For the text-containing cell, return its midpoint in (x, y) coordinate format. 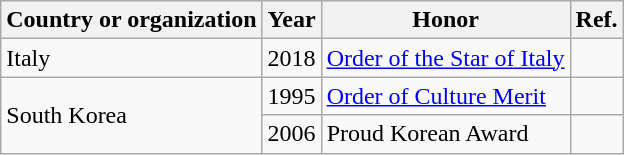
Honor (446, 20)
2006 (292, 134)
Country or organization (132, 20)
1995 (292, 96)
Ref. (596, 20)
Italy (132, 58)
2018 (292, 58)
Order of Culture Merit (446, 96)
Year (292, 20)
Order of the Star of Italy (446, 58)
Proud Korean Award (446, 134)
South Korea (132, 115)
